For the text-containing cell, return its midpoint in [X, Y] coordinate format. 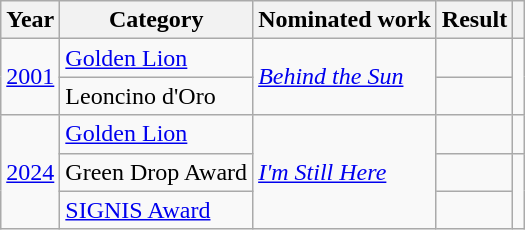
I'm Still Here [345, 172]
Category [156, 20]
Leoncino d'Oro [156, 96]
SIGNIS Award [156, 210]
Nominated work [345, 20]
Result [474, 20]
2024 [30, 172]
Green Drop Award [156, 172]
Year [30, 20]
2001 [30, 77]
Behind the Sun [345, 77]
